Output the [x, y] coordinate of the center of the cell containing the given text.  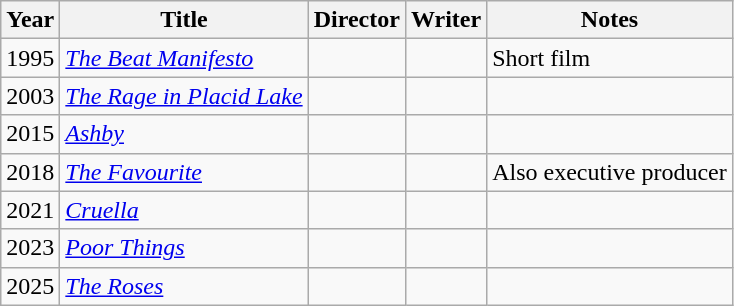
Notes [610, 20]
Year [30, 20]
Writer [446, 20]
Title [184, 20]
2023 [30, 248]
Ashby [184, 134]
Short film [610, 58]
2003 [30, 96]
2021 [30, 210]
Cruella [184, 210]
Also executive producer [610, 172]
The Favourite [184, 172]
The Beat Manifesto [184, 58]
2018 [30, 172]
Director [356, 20]
The Rage in Placid Lake [184, 96]
1995 [30, 58]
2025 [30, 286]
2015 [30, 134]
Poor Things [184, 248]
The Roses [184, 286]
